From the cell containing the given text, extract its center point as (X, Y) coordinate. 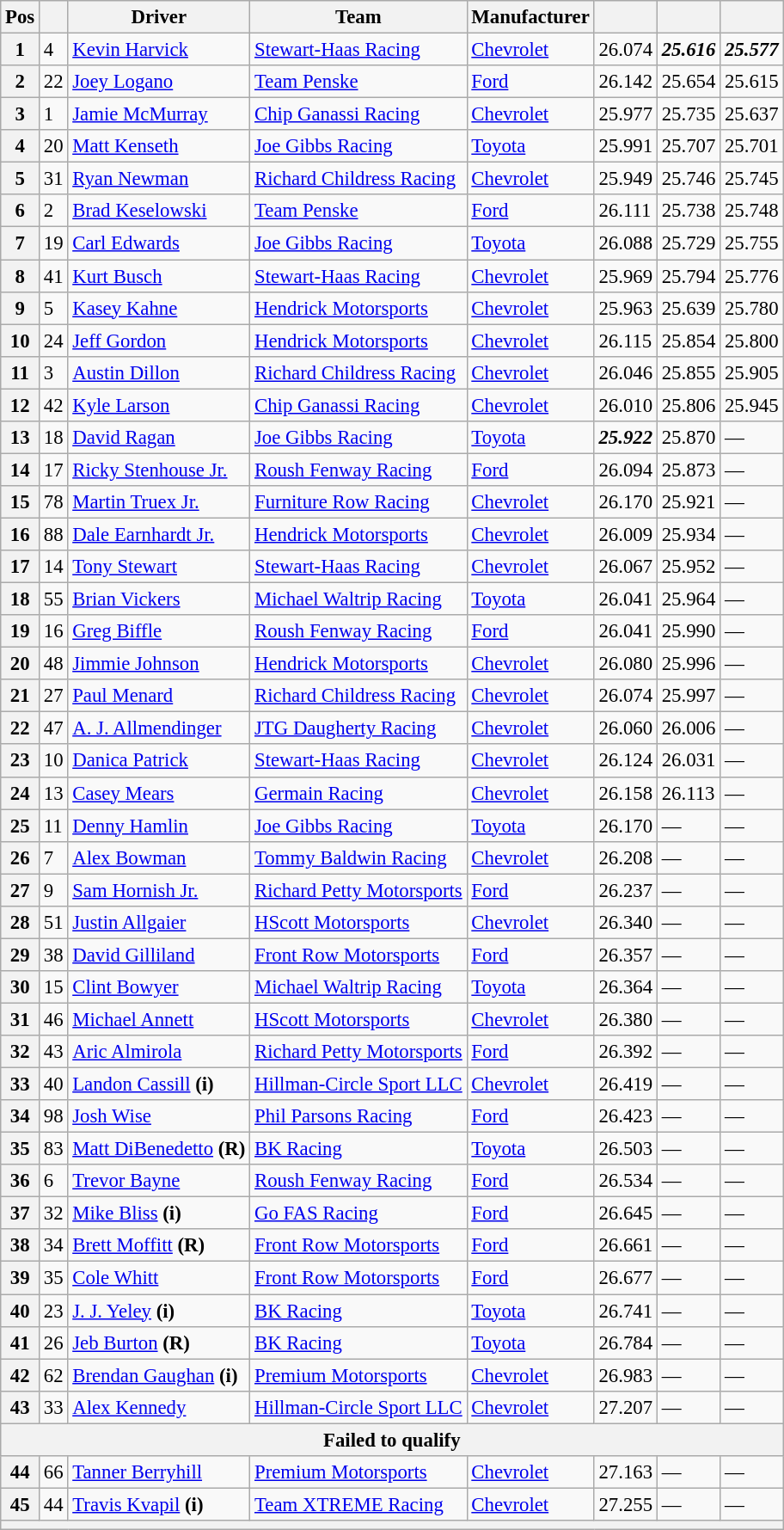
37 (21, 1214)
25.977 (626, 114)
26.124 (626, 761)
A. J. Allmendinger (159, 728)
55 (53, 599)
Go FAS Racing (358, 1214)
Travis Kvapil (i) (159, 1504)
27.255 (626, 1504)
25 (21, 826)
Matt DiBenedetto (R) (159, 1149)
26.380 (626, 1019)
Paul Menard (159, 696)
25.738 (688, 211)
Josh Wise (159, 1116)
25.755 (751, 243)
Brett Moffitt (R) (159, 1246)
26.009 (626, 534)
51 (53, 923)
30 (21, 987)
Pos (21, 17)
25.701 (751, 146)
46 (53, 1019)
26.208 (626, 857)
Kasey Kahne (159, 308)
25.806 (688, 405)
25.952 (688, 567)
25.776 (751, 276)
26.534 (626, 1181)
25.577 (751, 50)
25.748 (751, 211)
25.637 (751, 114)
Sam Hornish Jr. (159, 890)
David Ragan (159, 438)
45 (21, 1504)
26.010 (626, 405)
25.963 (626, 308)
Jamie McMurray (159, 114)
Denny Hamlin (159, 826)
26.094 (626, 470)
25.746 (688, 179)
Furniture Row Racing (358, 502)
25.854 (688, 341)
Driver (159, 17)
26.237 (626, 890)
Trevor Bayne (159, 1181)
Brian Vickers (159, 599)
25.654 (688, 82)
Justin Allgaier (159, 923)
26.661 (626, 1246)
36 (21, 1181)
Ryan Newman (159, 179)
Brad Keselowski (159, 211)
88 (53, 534)
Tanner Berryhill (159, 1472)
25.990 (688, 631)
78 (53, 502)
26.046 (626, 372)
25.996 (688, 664)
26.364 (626, 987)
26.111 (626, 211)
J. J. Yeley (i) (159, 1311)
25.707 (688, 146)
26.088 (626, 243)
Danica Patrick (159, 761)
Team (358, 17)
26.113 (688, 793)
62 (53, 1375)
25.794 (688, 276)
Manufacturer (530, 17)
21 (21, 696)
Jimmie Johnson (159, 664)
Alex Kennedy (159, 1407)
25.949 (626, 179)
Dale Earnhardt Jr. (159, 534)
25.997 (688, 696)
28 (21, 923)
Alex Bowman (159, 857)
Joey Logano (159, 82)
Team XTREME Racing (358, 1504)
26.158 (626, 793)
David Gilliland (159, 955)
Austin Dillon (159, 372)
25.639 (688, 308)
Michael Annett (159, 1019)
26.357 (626, 955)
26.006 (688, 728)
Jeff Gordon (159, 341)
Aric Almirola (159, 1052)
25.921 (688, 502)
83 (53, 1149)
25.729 (688, 243)
Cole Whitt (159, 1278)
25.969 (626, 276)
25.934 (688, 534)
26.115 (626, 341)
26.142 (626, 82)
Tommy Baldwin Racing (358, 857)
Matt Kenseth (159, 146)
Ricky Stenhouse Jr. (159, 470)
Casey Mears (159, 793)
Jeb Burton (R) (159, 1343)
Phil Parsons Racing (358, 1116)
JTG Daugherty Racing (358, 728)
Clint Bowyer (159, 987)
Greg Biffle (159, 631)
39 (21, 1278)
Martin Truex Jr. (159, 502)
25.745 (751, 179)
25.870 (688, 438)
47 (53, 728)
25.945 (751, 405)
25.964 (688, 599)
Tony Stewart (159, 567)
26.784 (626, 1343)
66 (53, 1472)
Mike Bliss (i) (159, 1214)
25.873 (688, 470)
26.645 (626, 1214)
25.991 (626, 146)
Carl Edwards (159, 243)
Brendan Gaughan (i) (159, 1375)
26.983 (626, 1375)
26.067 (626, 567)
25.780 (751, 308)
98 (53, 1116)
Kevin Harvick (159, 50)
Failed to qualify (392, 1440)
Kurt Busch (159, 276)
26.677 (626, 1278)
25.800 (751, 341)
Landon Cassill (i) (159, 1085)
26.340 (626, 923)
29 (21, 955)
Germain Racing (358, 793)
48 (53, 664)
27.163 (626, 1472)
26.060 (626, 728)
25.905 (751, 372)
12 (21, 405)
25.615 (751, 82)
27.207 (626, 1407)
25.616 (688, 50)
8 (21, 276)
26.031 (688, 761)
25.855 (688, 372)
26.423 (626, 1116)
25.922 (626, 438)
26.741 (626, 1311)
25.735 (688, 114)
26.503 (626, 1149)
26.080 (626, 664)
26.392 (626, 1052)
26.419 (626, 1085)
Kyle Larson (159, 405)
